Output the [X, Y] coordinate of the center of the cell containing the given text.  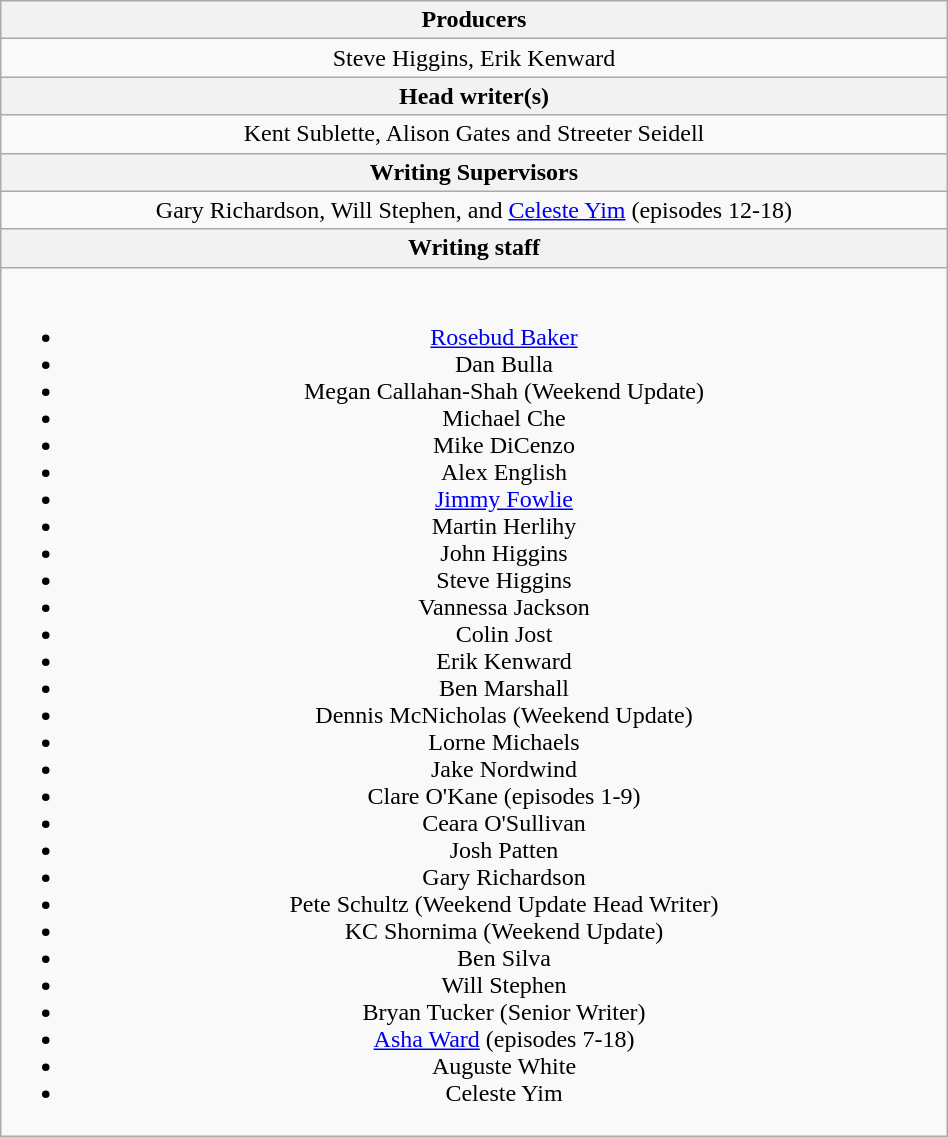
Steve Higgins, Erik Kenward [474, 58]
Head writer(s) [474, 96]
Writing staff [474, 248]
Writing Supervisors [474, 172]
Gary Richardson, Will Stephen, and Celeste Yim (episodes 12-18) [474, 210]
Producers [474, 20]
Kent Sublette, Alison Gates and Streeter Seidell [474, 134]
